Identify which cell holds the provided text, then report its (X, Y) central coordinate. 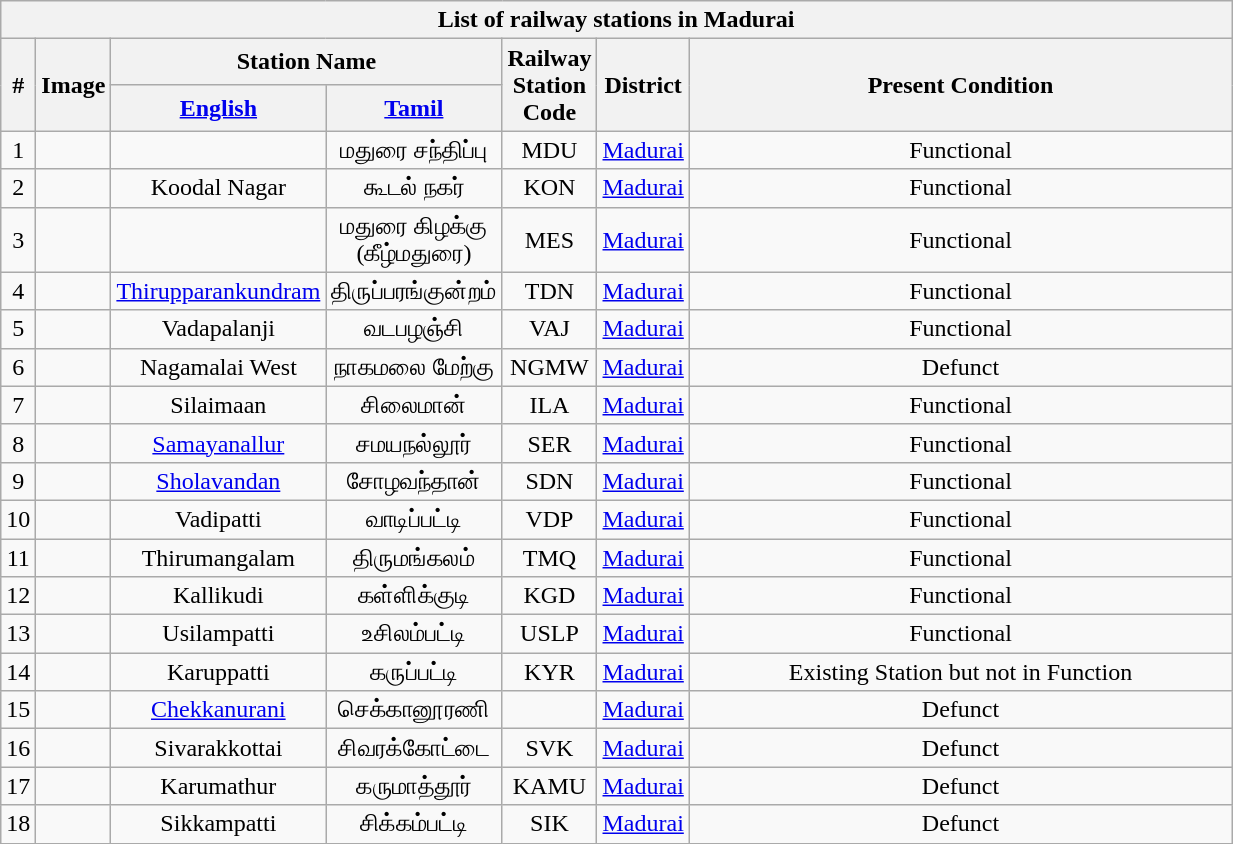
SIK (550, 824)
திருப்பரங்குன்றம் (414, 291)
11 (18, 557)
சமயநல்லூர் (414, 443)
சிக்கம்பட்டி (414, 824)
9 (18, 481)
Sikkampatti (218, 824)
Thirupparankundram (218, 291)
Sholavandan (218, 481)
KAMU (550, 786)
NGMW (550, 367)
சிலைமான் (414, 405)
17 (18, 786)
Chekkanurani (218, 710)
Existing Station but not in Function (960, 672)
Vadipatti (218, 519)
மதுரை கிழக்கு (கீழ்மதுரை) (414, 240)
SVK (550, 748)
Usilampatti (218, 634)
KON (550, 188)
District (643, 85)
Kallikudi (218, 596)
4 (18, 291)
வடபழஞ்சி (414, 329)
Karumathur (218, 786)
Silaimaan (218, 405)
நாகமலை மேற்கு (414, 367)
கூடல் நகர் (414, 188)
VDP (550, 519)
1 (18, 150)
Railway Station Code (550, 85)
Image (74, 85)
SER (550, 443)
12 (18, 596)
7 (18, 405)
சோழவந்தான் (414, 481)
KGD (550, 596)
Sivarakkottai (218, 748)
5 (18, 329)
# (18, 85)
கள்ளிக்குடி (414, 596)
Samayanallur (218, 443)
Nagamalai West (218, 367)
TDN (550, 291)
6 (18, 367)
Tamil (414, 108)
3 (18, 240)
English (218, 108)
VAJ (550, 329)
16 (18, 748)
Karuppatti (218, 672)
மதுரை சந்திப்பு (414, 150)
14 (18, 672)
13 (18, 634)
MES (550, 240)
MDU (550, 150)
TMQ (550, 557)
சிவரக்கோட்டை (414, 748)
உசிலம்பட்டி (414, 634)
2 (18, 188)
15 (18, 710)
Vadapalanji (218, 329)
SDN (550, 481)
Station Name (306, 62)
Koodal Nagar (218, 188)
List of railway stations in Madurai (616, 20)
18 (18, 824)
8 (18, 443)
வாடிப்பட்டி (414, 519)
கருமாத்தூர் (414, 786)
Present Condition (960, 85)
ILA (550, 405)
KYR (550, 672)
USLP (550, 634)
10 (18, 519)
திருமங்கலம் (414, 557)
செக்கானூரணி (414, 710)
Thirumangalam (218, 557)
கருப்பட்டி (414, 672)
